Return [x, y] of the center of cell containing provided text 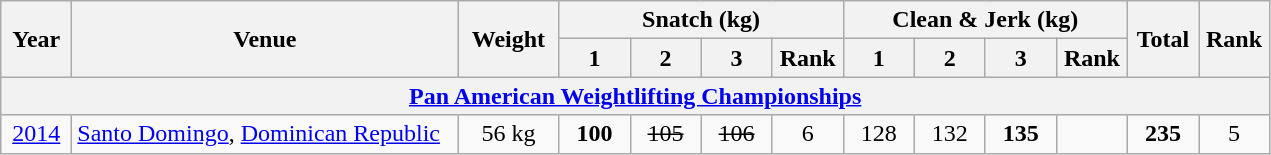
56 kg [508, 134]
Year [36, 39]
Weight [508, 39]
Pan American Weightlifting Championships [636, 96]
2014 [36, 134]
106 [736, 134]
135 [1020, 134]
Snatch (kg) [701, 20]
Total [1162, 39]
5 [1234, 134]
235 [1162, 134]
6 [808, 134]
Venue [265, 39]
128 [878, 134]
Santo Domingo, Dominican Republic [265, 134]
100 [594, 134]
105 [666, 134]
Clean & Jerk (kg) [985, 20]
132 [950, 134]
